Return the (x, y) coordinate for the center point of the cell that contains the specified text.  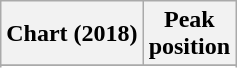
Chart (2018) (72, 34)
Peak position (189, 34)
